Determine the (X, Y) coordinate at the center of the cell enclosing the given text.  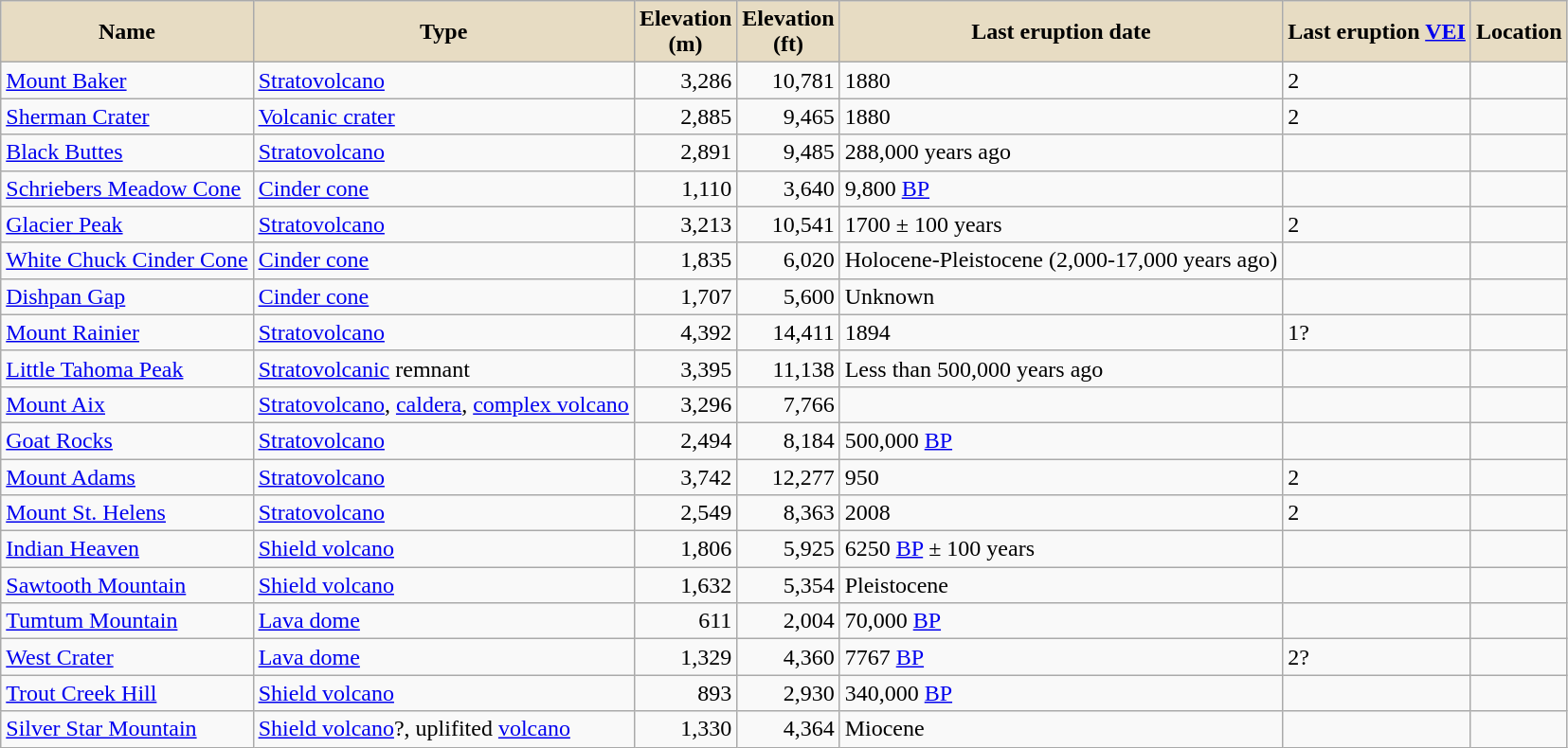
Stratovolcano, caldera, complex volcano (443, 404)
Mount Adams (127, 476)
5,354 (788, 585)
3,742 (685, 476)
2,004 (788, 621)
Schriebers Meadow Cone (127, 188)
Sherman Crater (127, 116)
9,465 (788, 116)
Black Buttes (127, 152)
12,277 (788, 476)
70,000 BP (1061, 621)
14,411 (788, 332)
2,891 (685, 152)
611 (685, 621)
Goat Rocks (127, 440)
500,000 BP (1061, 440)
1,632 (685, 585)
893 (685, 693)
8,184 (788, 440)
3,213 (685, 224)
Type (443, 32)
5,600 (788, 296)
Glacier Peak (127, 224)
1,110 (685, 188)
8,363 (788, 513)
3,286 (685, 80)
1,806 (685, 549)
Silver Star Mountain (127, 729)
2,885 (685, 116)
1700 ± 100 years (1061, 224)
6,020 (788, 260)
2? (1378, 657)
West Crater (127, 657)
4,360 (788, 657)
Location (1519, 32)
6250 BP ± 100 years (1061, 549)
Miocene (1061, 729)
3,296 (685, 404)
1894 (1061, 332)
1,330 (685, 729)
Elevation (ft) (788, 32)
Shield volcano?, uplifited volcano (443, 729)
10,781 (788, 80)
1,329 (685, 657)
2,494 (685, 440)
7767 BP (1061, 657)
Indian Heaven (127, 549)
Tumtum Mountain (127, 621)
Last eruption date (1061, 32)
Name (127, 32)
Unknown (1061, 296)
9,800 BP (1061, 188)
Mount Baker (127, 80)
2008 (1061, 513)
288,000 years ago (1061, 152)
1,835 (685, 260)
9,485 (788, 152)
950 (1061, 476)
Pleistocene (1061, 585)
Dishpan Gap (127, 296)
1? (1378, 332)
10,541 (788, 224)
Mount Aix (127, 404)
Holocene-Pleistocene (2,000-17,000 years ago) (1061, 260)
3,395 (685, 368)
Little Tahoma Peak (127, 368)
3,640 (788, 188)
5,925 (788, 549)
7,766 (788, 404)
Elevation (m) (685, 32)
Volcanic crater (443, 116)
4,392 (685, 332)
11,138 (788, 368)
Mount Rainier (127, 332)
Less than 500,000 years ago (1061, 368)
Sawtooth Mountain (127, 585)
Trout Creek Hill (127, 693)
1,707 (685, 296)
Last eruption VEI (1378, 32)
2,930 (788, 693)
2,549 (685, 513)
340,000 BP (1061, 693)
4,364 (788, 729)
White Chuck Cinder Cone (127, 260)
Mount St. Helens (127, 513)
Stratovolcanic remnant (443, 368)
